Locate the cell with the specified text and output its (X, Y) center coordinate. 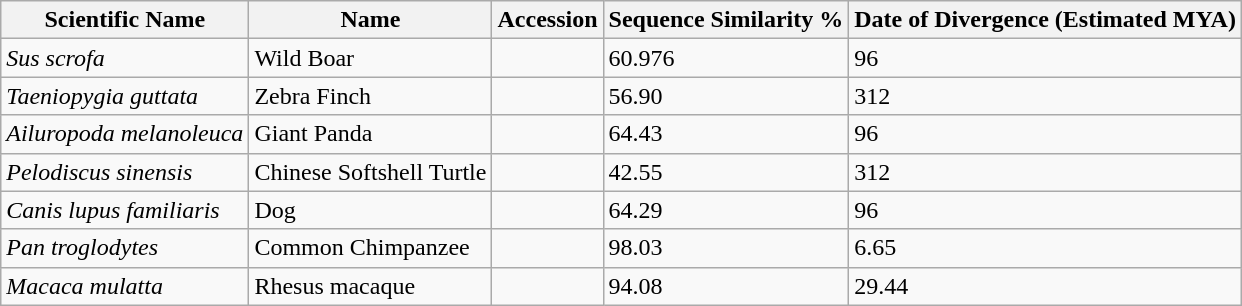
64.29 (726, 210)
Rhesus macaque (370, 286)
Giant Panda (370, 134)
Common Chimpanzee (370, 248)
Date of Divergence (Estimated MYA) (1046, 20)
Chinese Softshell Turtle (370, 172)
94.08 (726, 286)
98.03 (726, 248)
Name (370, 20)
64.43 (726, 134)
Zebra Finch (370, 96)
Wild Boar (370, 58)
Sus scrofa (125, 58)
6.65 (1046, 248)
60.976 (726, 58)
42.55 (726, 172)
Macaca mulatta (125, 286)
Canis lupus familiaris (125, 210)
29.44 (1046, 286)
Scientific Name (125, 20)
56.90 (726, 96)
Pelodiscus sinensis (125, 172)
Dog (370, 210)
Sequence Similarity % (726, 20)
Ailuropoda melanoleuca (125, 134)
Pan troglodytes (125, 248)
Accession (548, 20)
Taeniopygia guttata (125, 96)
